For the text-containing cell, return its midpoint in (X, Y) coordinate format. 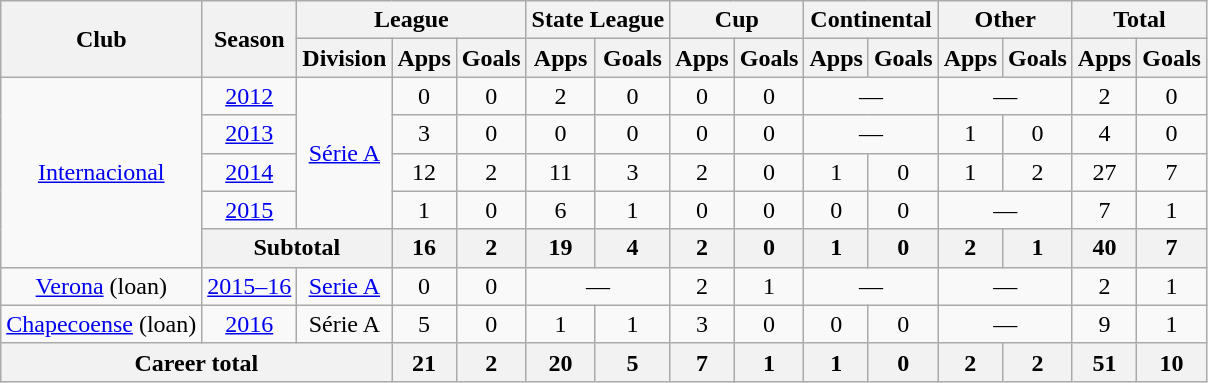
27 (1104, 172)
Club (102, 39)
2013 (250, 134)
6 (560, 210)
2016 (250, 324)
21 (424, 362)
19 (560, 248)
Serie A (344, 286)
9 (1104, 324)
Career total (196, 362)
2012 (250, 96)
51 (1104, 362)
2015–16 (250, 286)
10 (1172, 362)
Continental (871, 20)
2015 (250, 210)
20 (560, 362)
12 (424, 172)
Season (250, 39)
40 (1104, 248)
Verona (loan) (102, 286)
Total (1139, 20)
Cup (737, 20)
League (412, 20)
2014 (250, 172)
Internacional (102, 172)
Division (344, 58)
Other (1005, 20)
11 (560, 172)
Chapecoense (loan) (102, 324)
Subtotal (297, 248)
State League (598, 20)
16 (424, 248)
